Capture the cell that displays the provided text and extract its [x, y] central coordinate. 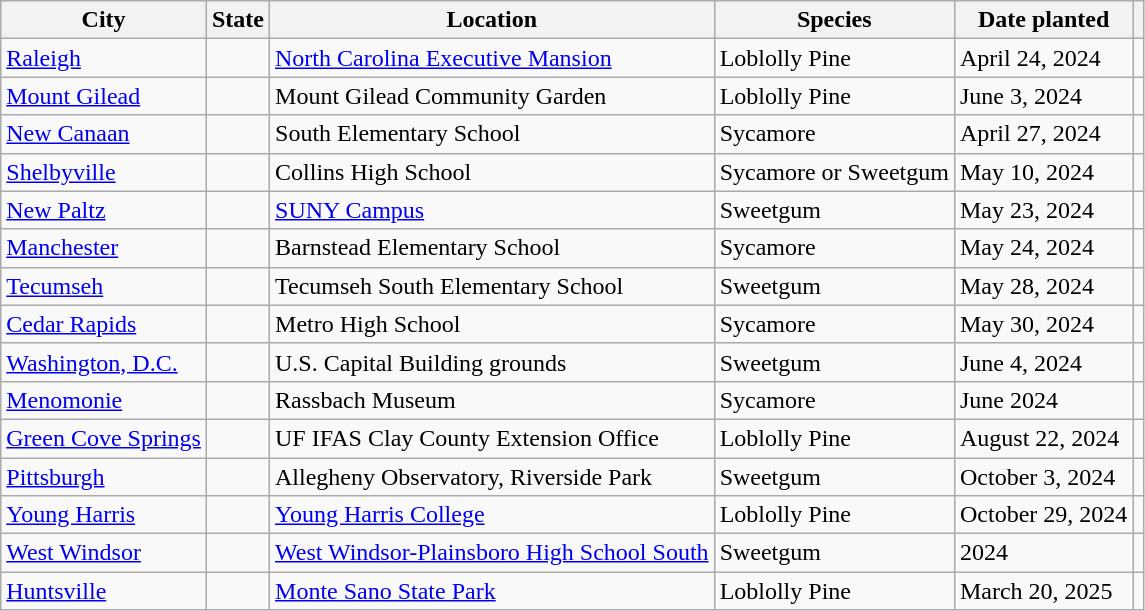
New Paltz [104, 210]
May 10, 2024 [1043, 172]
Cedar Rapids [104, 324]
Sycamore or Sweetgum [834, 172]
Metro High School [492, 324]
Allegheny Observatory, Riverside Park [492, 477]
Shelbyville [104, 172]
Young Harris [104, 515]
Barnstead Elementary School [492, 248]
May 30, 2024 [1043, 324]
Manchester [104, 248]
Location [492, 20]
North Carolina Executive Mansion [492, 58]
Menomonie [104, 400]
SUNY Campus [492, 210]
May 24, 2024 [1043, 248]
Mount Gilead [104, 96]
Date planted [1043, 20]
June 2024 [1043, 400]
South Elementary School [492, 134]
October 3, 2024 [1043, 477]
Green Cove Springs [104, 438]
May 23, 2024 [1043, 210]
March 20, 2025 [1043, 591]
June 4, 2024 [1043, 362]
West Windsor [104, 553]
Species [834, 20]
April 24, 2024 [1043, 58]
Raleigh [104, 58]
Mount Gilead Community Garden [492, 96]
Washington, D.C. [104, 362]
West Windsor-Plainsboro High School South [492, 553]
June 3, 2024 [1043, 96]
2024 [1043, 553]
Monte Sano State Park [492, 591]
UF IFAS Clay County Extension Office [492, 438]
New Canaan [104, 134]
August 22, 2024 [1043, 438]
U.S. Capital Building grounds [492, 362]
Huntsville [104, 591]
City [104, 20]
Young Harris College [492, 515]
April 27, 2024 [1043, 134]
Pittsburgh [104, 477]
State [238, 20]
October 29, 2024 [1043, 515]
Rassbach Museum [492, 400]
Collins High School [492, 172]
Tecumseh South Elementary School [492, 286]
Tecumseh [104, 286]
May 28, 2024 [1043, 286]
